Return [x, y] of the center of cell containing provided text 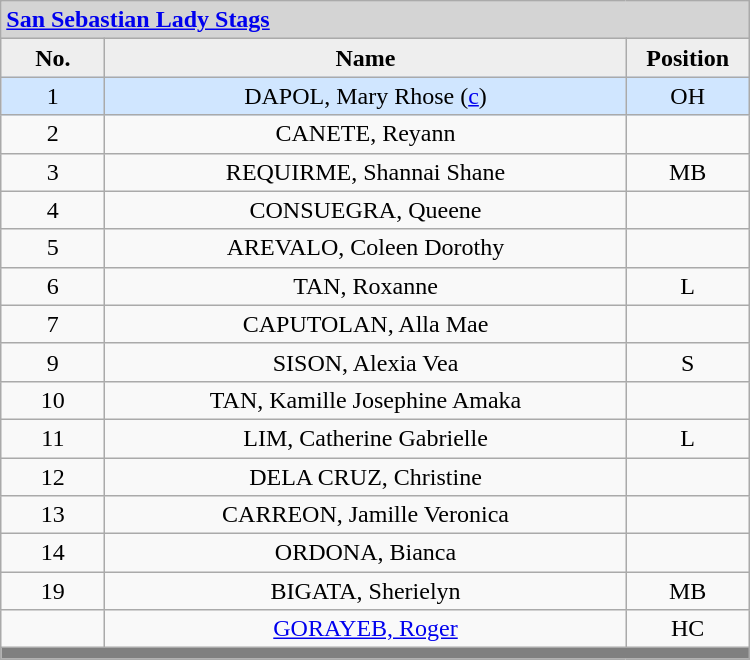
7 [53, 324]
2 [53, 134]
HC [688, 629]
5 [53, 248]
9 [53, 362]
San Sebastian Lady Stags [375, 20]
11 [53, 438]
CARREON, Jamille Veronica [366, 515]
Position [688, 58]
12 [53, 477]
4 [53, 210]
Name [366, 58]
CAPUTOLAN, Alla Mae [366, 324]
13 [53, 515]
OH [688, 96]
1 [53, 96]
No. [53, 58]
TAN, Roxanne [366, 286]
GORAYEB, Roger [366, 629]
REQUIRME, Shannai Shane [366, 172]
10 [53, 400]
LIM, Catherine Gabrielle [366, 438]
19 [53, 591]
CANETE, Reyann [366, 134]
S [688, 362]
ORDONA, Bianca [366, 553]
BIGATA, Sherielyn [366, 591]
DAPOL, Mary Rhose (c) [366, 96]
SISON, Alexia Vea [366, 362]
6 [53, 286]
TAN, Kamille Josephine Amaka [366, 400]
3 [53, 172]
DELA CRUZ, Christine [366, 477]
14 [53, 553]
CONSUEGRA, Queene [366, 210]
AREVALO, Coleen Dorothy [366, 248]
